Find where the given text appears and provide that cell's center as [X, Y] coordinate. 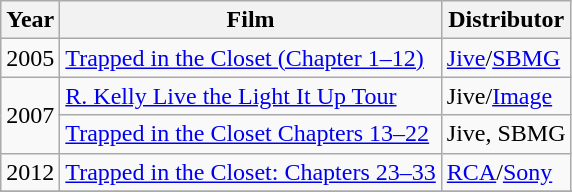
Jive, SBMG [506, 134]
Year [30, 20]
Jive/Image [506, 96]
2012 [30, 172]
Distributor [506, 20]
RCA/Sony [506, 172]
2005 [30, 58]
R. Kelly Live the Light It Up Tour [250, 96]
Jive/SBMG [506, 58]
Film [250, 20]
Trapped in the Closet Chapters 13–22 [250, 134]
Trapped in the Closet (Chapter 1–12) [250, 58]
Trapped in the Closet: Chapters 23–33 [250, 172]
2007 [30, 115]
